Extract the (X, Y) coordinate from the center of the cell holding the provided text.  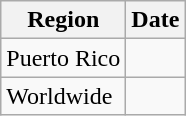
Date (156, 20)
Region (64, 20)
Worldwide (64, 96)
Puerto Rico (64, 58)
